Provide the [x, y] coordinate of the cell's center where the given text is located.  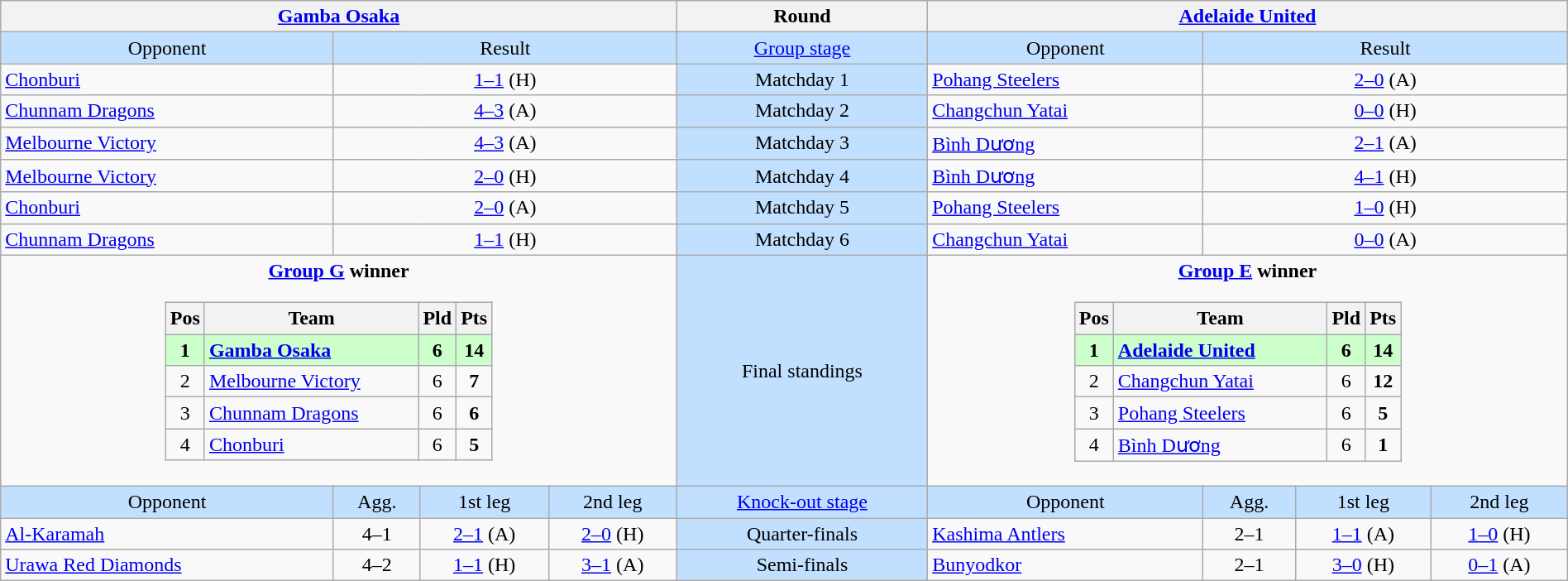
0–0 (A) [1385, 239]
0–0 (H) [1385, 111]
1–1 (A) [1363, 534]
0–1 (A) [1500, 565]
Group stage [802, 48]
12 [1383, 382]
Final standings [802, 371]
4–1 [377, 534]
Group E winner Pos Team Pld Pts 1 Adelaide United 6 14 2 Changchun Yatai 6 12 3 Pohang Steelers 6 5 4 Bình Dương 6 1 [1248, 371]
Kashima Antlers [1065, 534]
Round [802, 17]
4–1 (H) [1385, 176]
Group G winner Pos Team Pld Pts 1 Gamba Osaka 6 14 2 Melbourne Victory 6 7 3 Chunnam Dragons 6 6 4 Chonburi 6 5 [339, 371]
Bunyodkor [1065, 565]
Matchday 6 [802, 239]
Semi-finals [802, 565]
3–0 (H) [1363, 565]
Knock-out stage [802, 502]
3–1 (A) [612, 565]
Matchday 1 [802, 79]
Quarter-finals [802, 534]
Matchday 3 [802, 143]
Matchday 2 [802, 111]
Matchday 4 [802, 176]
Al-Karamah [167, 534]
Matchday 5 [802, 208]
4–2 [377, 565]
Urawa Red Diamonds [167, 565]
7 [475, 382]
